Pinpoint the cell where the given text exists, returning its (x, y) midpoint coordinate. 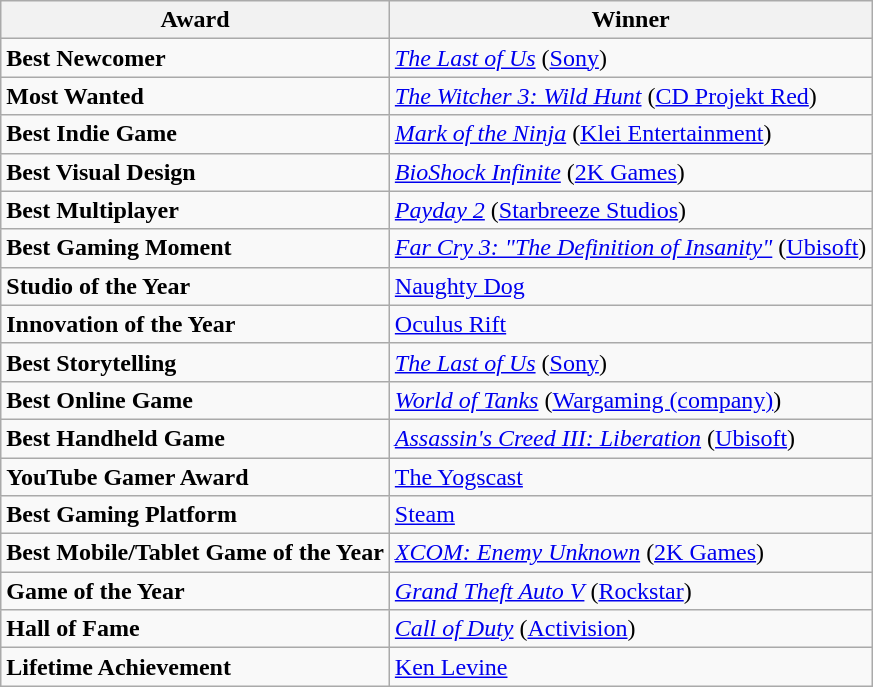
Best Visual Design (196, 172)
Game of the Year (196, 591)
Best Gaming Platform (196, 515)
Best Gaming Moment (196, 248)
Grand Theft Auto V (Rockstar) (630, 591)
The Witcher 3: Wild Hunt (CD Projekt Red) (630, 96)
Mark of the Ninja (Klei Entertainment) (630, 134)
Best Indie Game (196, 134)
Most Wanted (196, 96)
Hall of Fame (196, 629)
Lifetime Achievement (196, 667)
XCOM: Enemy Unknown (2K Games) (630, 553)
YouTube Gamer Award (196, 477)
Best Storytelling (196, 362)
Oculus Rift (630, 324)
BioShock Infinite (2K Games) (630, 172)
World of Tanks (Wargaming (company)) (630, 400)
Best Handheld Game (196, 438)
Payday 2 (Starbreeze Studios) (630, 210)
Best Mobile/Tablet Game of the Year (196, 553)
The Yogscast (630, 477)
Award (196, 20)
Best Newcomer (196, 58)
Call of Duty (Activision) (630, 629)
Best Online Game (196, 400)
Best Multiplayer (196, 210)
Far Cry 3: "The Definition of Insanity" (Ubisoft) (630, 248)
Assassin's Creed III: Liberation (Ubisoft) (630, 438)
Innovation of the Year (196, 324)
Naughty Dog (630, 286)
Ken Levine (630, 667)
Studio of the Year (196, 286)
Steam (630, 515)
Winner (630, 20)
